Determine the [x, y] coordinate at the center of the cell enclosing the given text.  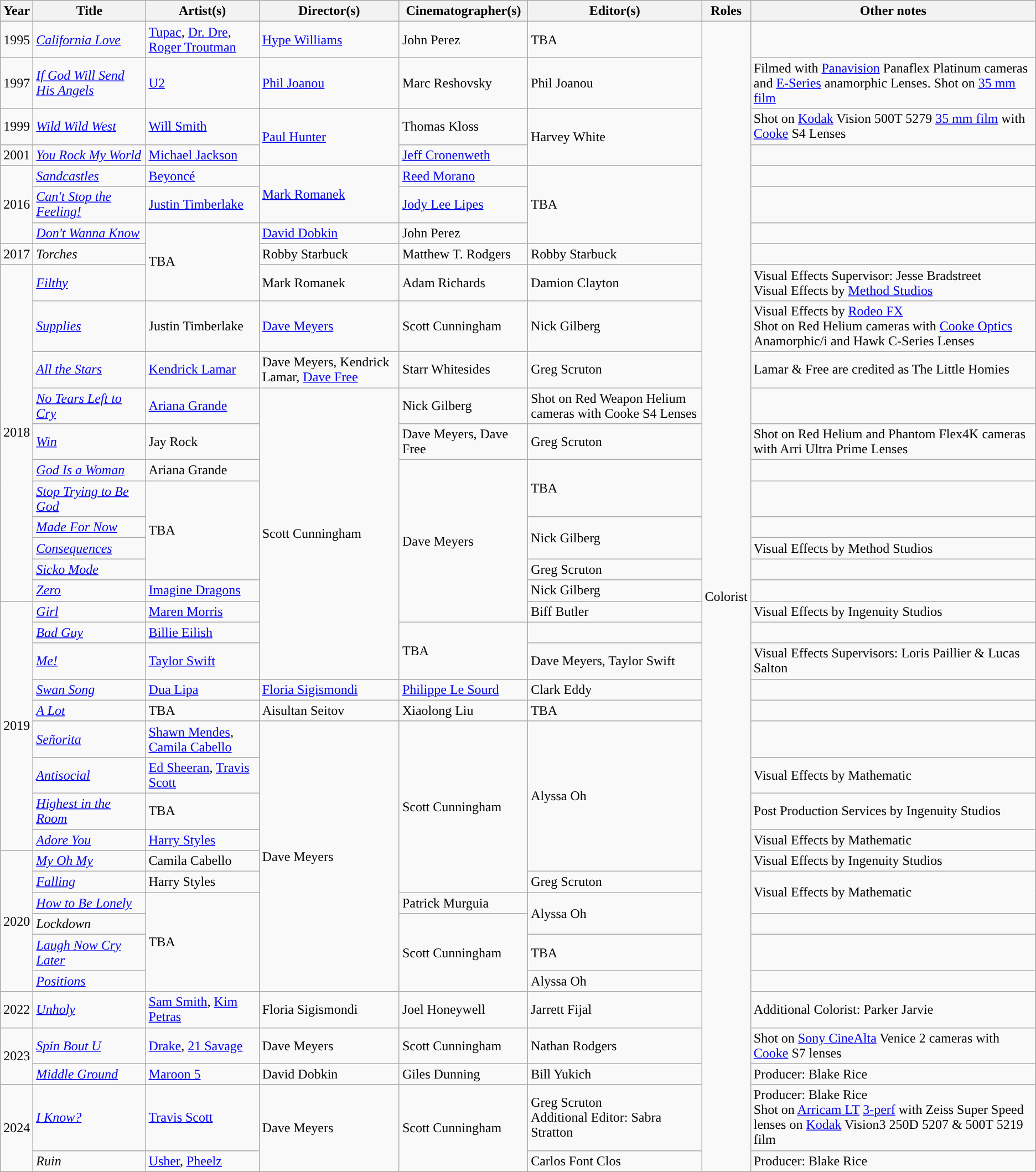
Damion Clayton [615, 282]
Win [90, 442]
Xiaolong Liu [463, 711]
Ed Sheeran, Travis Scott [203, 775]
Shot on Sony CineAlta Venice 2 cameras with Cooke S7 lenses [893, 1046]
Dave Meyers, Taylor Swift [615, 661]
2023 [17, 1056]
Sandcastles [90, 176]
Cinematographer(s) [463, 11]
Shot on Red Weapon Helium cameras with Cooke S4 Lenses [615, 405]
Can't Stop the Feeling! [90, 205]
Torches [90, 254]
Visual Effects by Rodeo FXShot on Red Helium cameras with Cooke Optics Anamorphic/i and Hawk C-Series Lenses [893, 326]
Sicko Mode [90, 569]
Adore You [90, 839]
No Tears Left to Cry [90, 405]
Shot on Kodak Vision 500T 5279 35 mm film with Cooke S4 Lenses [893, 126]
Swan Song [90, 689]
I Know? [90, 1118]
Lamar & Free are credited as The Little Homies [893, 370]
2020 [17, 921]
My Oh My [90, 861]
U2 [203, 83]
Antisocial [90, 775]
Dave Meyers, Kendrick Lamar, Dave Free [329, 370]
Maroon 5 [203, 1074]
Imagine Dragons [203, 590]
2024 [17, 1128]
Lockdown [90, 924]
Director(s) [329, 11]
California Love [90, 40]
Don't Wanna Know [90, 233]
Kendrick Lamar [203, 370]
Jay Rock [203, 442]
Harvey White [615, 137]
Zero [90, 590]
Highest in the Room [90, 811]
Bill Yukich [615, 1074]
Producer: Blake RiceShot on Arricam LT 3-perf with Zeiss Super Speed lenses on Kodak Vision3 250D 5207 & 500T 5219 film [893, 1118]
Made For Now [90, 527]
Camila Cabello [203, 861]
Unholy [90, 1009]
Taylor Swift [203, 661]
Title [90, 11]
Tupac, Dr. Dre, Roger Troutman [203, 40]
Aisultan Seitov [329, 711]
Consequences [90, 548]
Adam Richards [463, 282]
Nathan Rodgers [615, 1046]
Biff Butler [615, 611]
Positions [90, 981]
Giles Dunning [463, 1074]
Thomas Kloss [463, 126]
Usher, Pheelz [203, 1161]
Will Smith [203, 126]
Filmed with Panavision Panaflex Platinum cameras and E-Series anamorphic Lenses. Shot on 35 mm film [893, 83]
2022 [17, 1009]
Visual Effects Supervisors: Loris Paillier & Lucas Salton [893, 661]
Starr Whitesides [463, 370]
2017 [17, 254]
Travis Scott [203, 1118]
Marc Reshovsky [463, 83]
Wild Wild West [90, 126]
Dave Meyers, Dave Free [463, 442]
Jeff Cronenweth [463, 155]
Michael Jackson [203, 155]
Girl [90, 611]
Ruin [90, 1161]
Drake, 21 Savage [203, 1046]
Additional Colorist: Parker Jarvie [893, 1009]
Stop Trying to Be God [90, 499]
Matthew T. Rodgers [463, 254]
1999 [17, 126]
All the Stars [90, 370]
A Lot [90, 711]
Carlos Font Clos [615, 1161]
Editor(s) [615, 11]
Artist(s) [203, 11]
Filthy [90, 282]
If God Will Send His Angels [90, 83]
Billie Eilish [203, 632]
Clark Eddy [615, 689]
Jody Lee Lipes [463, 205]
1997 [17, 83]
Year [17, 11]
Shawn Mendes, Camila Cabello [203, 739]
Other notes [893, 11]
Supplies [90, 326]
2001 [17, 155]
Spin Bout U [90, 1046]
2016 [17, 205]
Paul Hunter [329, 137]
Philippe Le Sourd [463, 689]
Colorist [726, 597]
Roles [726, 11]
Señorita [90, 739]
Sam Smith, Kim Petras [203, 1009]
Falling [90, 882]
Maren Morris [203, 611]
Joel Honeywell [463, 1009]
Visual Effects Supervisor: Jesse BradstreetVisual Effects by Method Studios [893, 282]
Jarrett Fijal [615, 1009]
2018 [17, 433]
Patrick Murguia [463, 903]
Visual Effects by Method Studios [893, 548]
Hype Williams [329, 40]
God Is a Woman [90, 470]
Reed Morano [463, 176]
Me! [90, 661]
Laugh Now Cry Later [90, 953]
Dua Lipa [203, 689]
2019 [17, 726]
1995 [17, 40]
How to Be Lonely [90, 903]
Greg ScrutonAdditional Editor: Sabra Stratton [615, 1118]
You Rock My World [90, 155]
Shot on Red Helium and Phantom Flex4K cameras with Arri Ultra Prime Lenses [893, 442]
Bad Guy [90, 632]
Middle Ground [90, 1074]
Beyoncé [203, 176]
Post Production Services by Ingenuity Studios [893, 811]
